Return (x, y) of the center of cell containing provided text 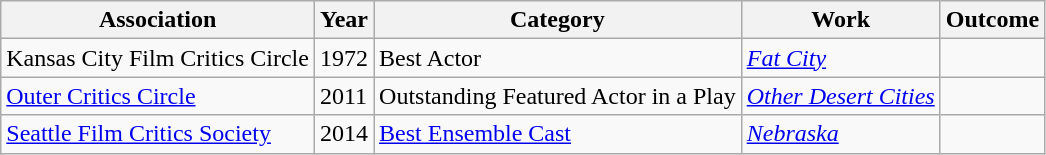
Association (158, 20)
2014 (344, 134)
Nebraska (840, 134)
Best Ensemble Cast (558, 134)
Kansas City Film Critics Circle (158, 58)
Outer Critics Circle (158, 96)
Category (558, 20)
Outcome (992, 20)
Work (840, 20)
Fat City (840, 58)
1972 (344, 58)
2011 (344, 96)
Best Actor (558, 58)
Seattle Film Critics Society (158, 134)
Year (344, 20)
Other Desert Cities (840, 96)
Outstanding Featured Actor in a Play (558, 96)
